Return [X, Y] of the center of cell containing provided text 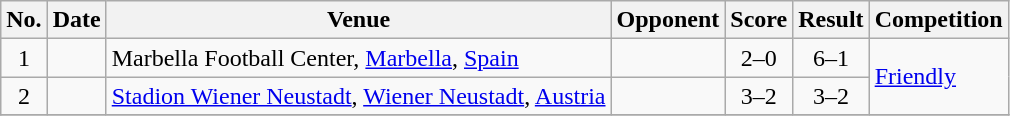
2 [24, 96]
Friendly [938, 77]
Score [759, 20]
6–1 [831, 58]
No. [24, 20]
Competition [938, 20]
Opponent [668, 20]
1 [24, 58]
Date [76, 20]
Stadion Wiener Neustadt, Wiener Neustadt, Austria [358, 96]
Result [831, 20]
Venue [358, 20]
Marbella Football Center, Marbella, Spain [358, 58]
2–0 [759, 58]
